Determine the [X, Y] coordinate at the center of the cell enclosing the given text.  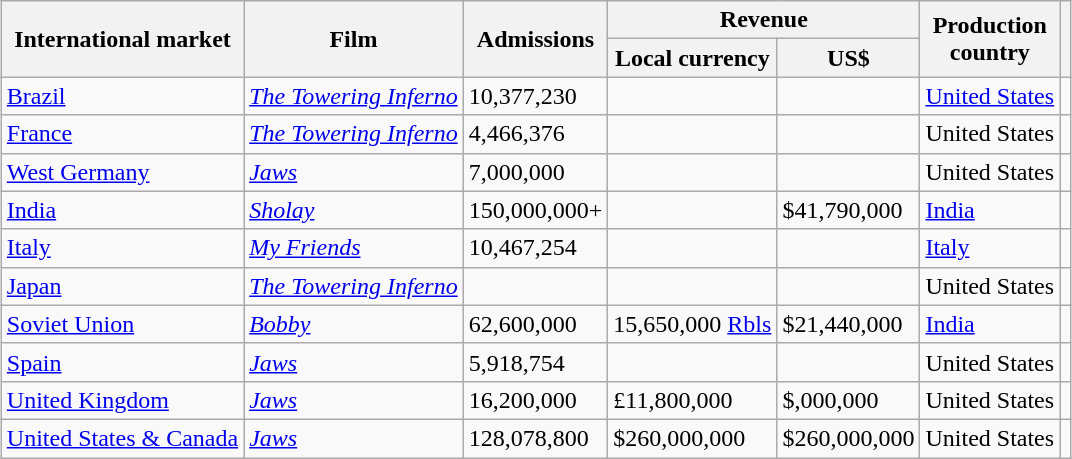
West Germany [122, 172]
Brazil [122, 96]
5,918,754 [536, 362]
Bobby [354, 324]
United Kingdom [122, 400]
10,377,230 [536, 96]
US$ [848, 58]
4,466,376 [536, 134]
10,467,254 [536, 248]
France [122, 134]
$41,790,000 [848, 210]
$21,440,000 [848, 324]
My Friends [354, 248]
16,200,000 [536, 400]
International market [122, 39]
7,000,000 [536, 172]
Japan [122, 286]
Soviet Union [122, 324]
15,650,000 Rbls [692, 324]
Film [354, 39]
128,078,800 [536, 438]
$,000,000 [848, 400]
United States & Canada [122, 438]
Production country [990, 39]
150,000,000+ [536, 210]
Spain [122, 362]
Local currency [692, 58]
Revenue [764, 20]
62,600,000 [536, 324]
£11,800,000 [692, 400]
Sholay [354, 210]
Admissions [536, 39]
